Identify which cell holds the provided text, then report its (X, Y) central coordinate. 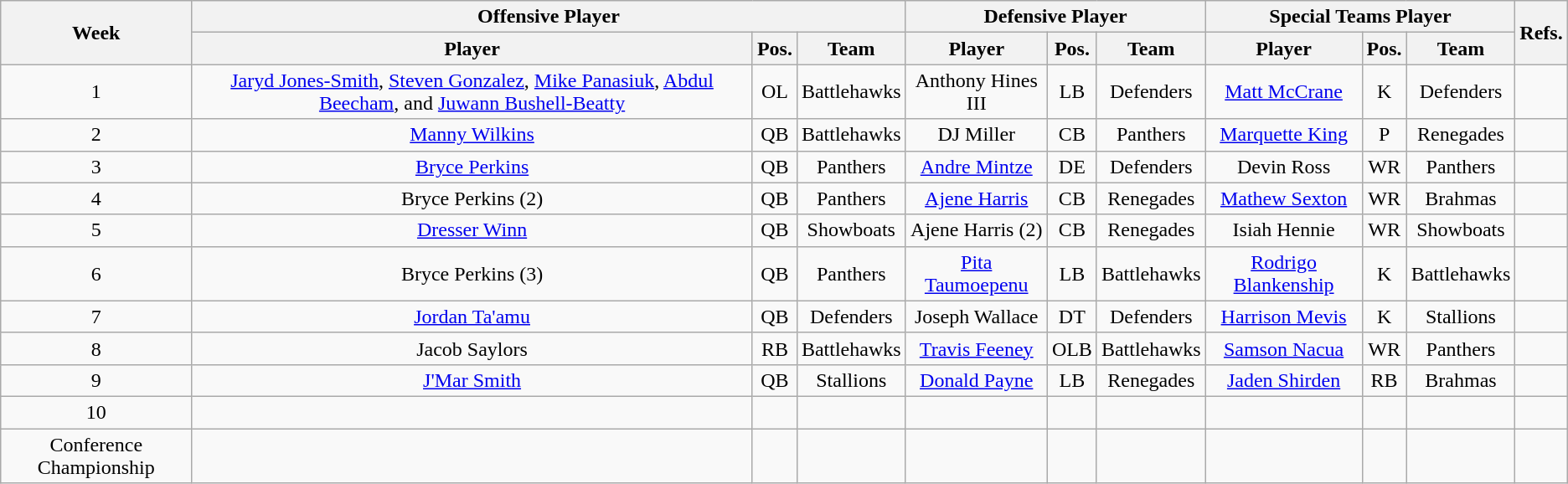
Manny Wilkins (472, 135)
J'Mar Smith (472, 380)
DJ Miller (977, 135)
Joseph Wallace (977, 317)
8 (96, 348)
DT (1072, 317)
Jaryd Jones-Smith, Steven Gonzalez, Mike Panasiuk, Abdul Beecham, and Juwann Bushell-Beatty (472, 92)
Travis Feeney (977, 348)
Jaden Shirden (1283, 380)
P (1384, 135)
Ajene Harris (2) (977, 230)
4 (96, 198)
6 (96, 273)
Bryce Perkins (472, 167)
7 (96, 317)
Devin Ross (1283, 167)
1 (96, 92)
Defensive Player (1055, 17)
OLB (1072, 348)
Jordan Ta'amu (472, 317)
Anthony Hines III (977, 92)
Isiah Hennie (1283, 230)
OL (774, 92)
Week (96, 33)
5 (96, 230)
2 (96, 135)
Refs. (1541, 33)
DE (1072, 167)
10 (96, 412)
Marquette King (1283, 135)
Jacob Saylors (472, 348)
3 (96, 167)
Donald Payne (977, 380)
Special Teams Player (1360, 17)
Harrison Mevis (1283, 317)
Pita Taumoepenu (977, 273)
Bryce Perkins (3) (472, 273)
Matt McCrane (1283, 92)
Ajene Harris (977, 198)
Dresser Winn (472, 230)
Bryce Perkins (2) (472, 198)
Offensive Player (549, 17)
Conference Championship (96, 456)
9 (96, 380)
Andre Mintze (977, 167)
Mathew Sexton (1283, 198)
Rodrigo Blankenship (1283, 273)
Samson Nacua (1283, 348)
